Scan for the cell matching the given text and deliver its (x, y) coordinate at center. 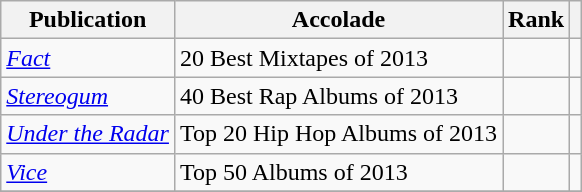
Vice (88, 172)
20 Best Mixtapes of 2013 (338, 58)
Publication (88, 20)
Rank (536, 20)
Stereogum (88, 96)
Fact (88, 58)
Top 50 Albums of 2013 (338, 172)
Accolade (338, 20)
Top 20 Hip Hop Albums of 2013 (338, 134)
40 Best Rap Albums of 2013 (338, 96)
Under the Radar (88, 134)
